Provide the (x, y) coordinate of the cell's center where the given text is located.  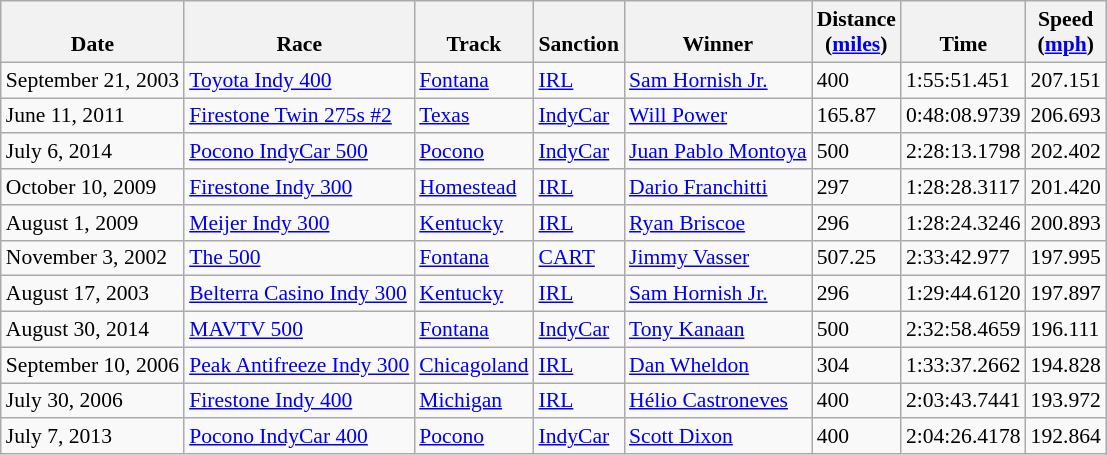
August 1, 2009 (92, 223)
July 6, 2014 (92, 152)
July 30, 2006 (92, 401)
Hélio Castroneves (718, 401)
CART (578, 258)
Dario Franchitti (718, 187)
Firestone Indy 400 (299, 401)
192.864 (1066, 437)
Sanction (578, 32)
Will Power (718, 116)
2:03:43.7441 (964, 401)
Pocono IndyCar 500 (299, 152)
The 500 (299, 258)
Race (299, 32)
Jimmy Vasser (718, 258)
1:55:51.451 (964, 80)
507.25 (856, 258)
Speed(mph) (1066, 32)
Homestead (474, 187)
August 17, 2003 (92, 294)
2:04:26.4178 (964, 437)
Firestone Indy 300 (299, 187)
Peak Antifreeze Indy 300 (299, 365)
June 11, 2011 (92, 116)
200.893 (1066, 223)
304 (856, 365)
1:28:28.3117 (964, 187)
Scott Dixon (718, 437)
Track (474, 32)
193.972 (1066, 401)
November 3, 2002 (92, 258)
Juan Pablo Montoya (718, 152)
196.111 (1066, 330)
1:28:24.3246 (964, 223)
2:32:58.4659 (964, 330)
194.828 (1066, 365)
Texas (474, 116)
August 30, 2014 (92, 330)
1:33:37.2662 (964, 365)
Michigan (474, 401)
202.402 (1066, 152)
2:28:13.1798 (964, 152)
0:48:08.9739 (964, 116)
September 10, 2006 (92, 365)
Firestone Twin 275s #2 (299, 116)
206.693 (1066, 116)
Time (964, 32)
Ryan Briscoe (718, 223)
Dan Wheldon (718, 365)
Pocono IndyCar 400 (299, 437)
201.420 (1066, 187)
Toyota Indy 400 (299, 80)
Distance(miles) (856, 32)
1:29:44.6120 (964, 294)
Meijer Indy 300 (299, 223)
Winner (718, 32)
September 21, 2003 (92, 80)
October 10, 2009 (92, 187)
165.87 (856, 116)
Date (92, 32)
297 (856, 187)
207.151 (1066, 80)
Tony Kanaan (718, 330)
197.897 (1066, 294)
197.995 (1066, 258)
MAVTV 500 (299, 330)
2:33:42.977 (964, 258)
July 7, 2013 (92, 437)
Chicagoland (474, 365)
Belterra Casino Indy 300 (299, 294)
